From the cell containing the given text, extract its center point as (x, y) coordinate. 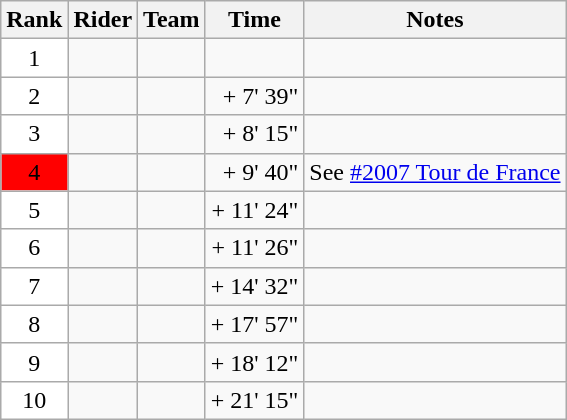
+ 14' 32" (254, 286)
+ 11' 26" (254, 248)
4 (34, 172)
5 (34, 210)
+ 21' 15" (254, 400)
3 (34, 134)
1 (34, 58)
8 (34, 324)
Time (254, 20)
+ 9' 40" (254, 172)
6 (34, 248)
Rank (34, 20)
+ 7' 39" (254, 96)
+ 11' 24" (254, 210)
+ 17' 57" (254, 324)
7 (34, 286)
+ 18' 12" (254, 362)
See #2007 Tour de France (435, 172)
Notes (435, 20)
2 (34, 96)
Team (172, 20)
10 (34, 400)
9 (34, 362)
Rider (103, 20)
+ 8' 15" (254, 134)
